Provide the [X, Y] coordinate of the cell's center where the given text is located.  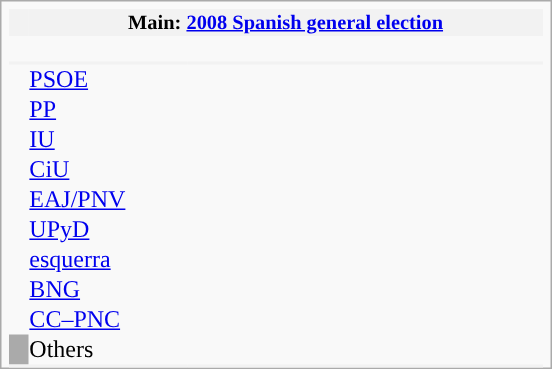
BNG [108, 290]
PP [108, 110]
UPyD [108, 230]
CiU [108, 170]
Main: 2008 Spanish general election [286, 22]
EAJ/PNV [108, 200]
CC–PNC [108, 320]
Others [108, 350]
PSOE [108, 80]
esquerra [108, 260]
IU [108, 140]
